Determine the [x, y] coordinate at the center of the cell enclosing the given text.  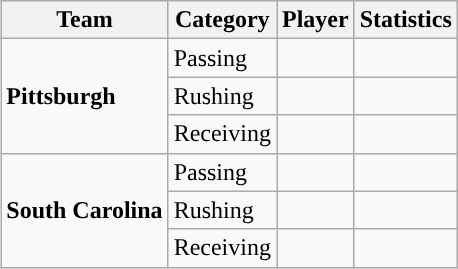
Statistics [406, 20]
Category [222, 20]
South Carolina [84, 210]
Player [315, 20]
Pittsburgh [84, 96]
Team [84, 20]
